Scan for the cell matching the given text and deliver its (X, Y) coordinate at center. 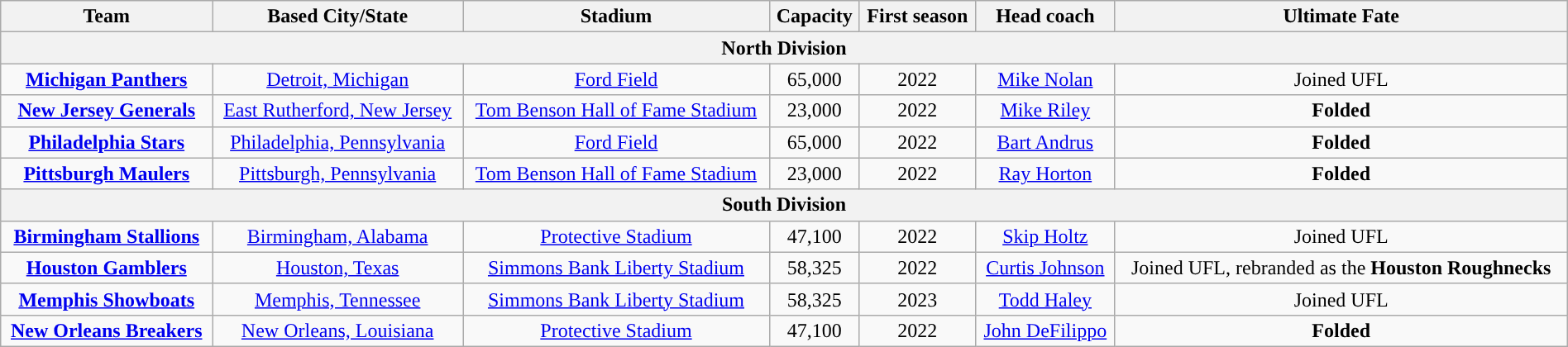
Pittsburgh Maulers (107, 173)
John DeFilippo (1045, 330)
East Rutherford, New Jersey (337, 111)
Joined UFL, rebranded as the Houston Roughnecks (1341, 268)
Ray Horton (1045, 173)
Ultimate Fate (1341, 17)
Team (107, 17)
Stadium (617, 17)
Skip Holtz (1045, 236)
Mike Riley (1045, 111)
Houston Gamblers (107, 268)
Philadelphia, Pennsylvania (337, 142)
Houston, Texas (337, 268)
First season (917, 17)
2023 (917, 299)
South Division (784, 205)
Mike Nolan (1045, 79)
New Orleans Breakers (107, 330)
Bart Andrus (1045, 142)
Birmingham, Alabama (337, 236)
Detroit, Michigan (337, 79)
Birmingham Stallions (107, 236)
Capacity (814, 17)
Memphis Showboats (107, 299)
Philadelphia Stars (107, 142)
New Jersey Generals (107, 111)
Pittsburgh, Pennsylvania (337, 173)
New Orleans, Louisiana (337, 330)
Memphis, Tennessee (337, 299)
North Division (784, 48)
Head coach (1045, 17)
Michigan Panthers (107, 79)
Curtis Johnson (1045, 268)
Based City/State (337, 17)
Todd Haley (1045, 299)
